Capture the cell that displays the provided text and extract its (X, Y) central coordinate. 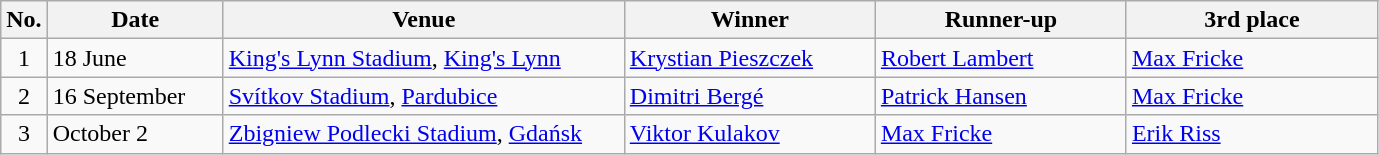
Date (135, 20)
Erik Riss (1252, 134)
October 2 (135, 134)
Krystian Pieszczek (750, 58)
Viktor Kulakov (750, 134)
Robert Lambert (1000, 58)
Zbigniew Podlecki Stadium, Gdańsk (424, 134)
3rd place (1252, 20)
3 (24, 134)
Runner-up (1000, 20)
Svítkov Stadium, Pardubice (424, 96)
16 September (135, 96)
Winner (750, 20)
18 June (135, 58)
Dimitri Bergé (750, 96)
Venue (424, 20)
1 (24, 58)
2 (24, 96)
Patrick Hansen (1000, 96)
King's Lynn Stadium, King's Lynn (424, 58)
No. (24, 20)
